Capture the cell that displays the provided text and extract its [x, y] central coordinate. 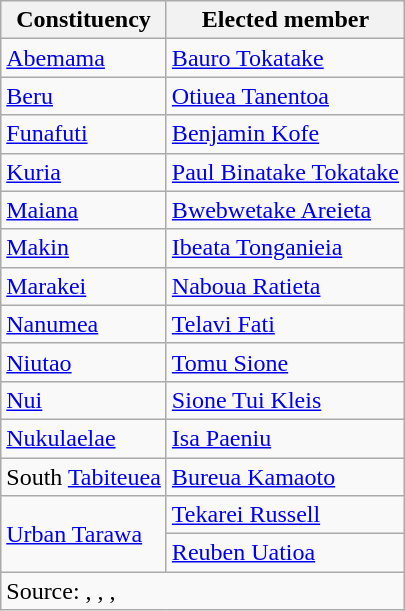
Makin [84, 248]
Tomu Sione [285, 362]
Bwebwetake Areieta [285, 210]
Nanumea [84, 324]
Niutao [84, 362]
Source: , , , [203, 591]
Naboua Ratieta [285, 286]
South Tabiteuea [84, 477]
Abemama [84, 58]
Urban Tarawa [84, 534]
Constituency [84, 20]
Sione Tui Kleis [285, 400]
Marakei [84, 286]
Nukulaelae [84, 438]
Bureua Kamaoto [285, 477]
Beru [84, 96]
Telavi Fati [285, 324]
Otiuea Tanentoa [285, 96]
Ibeata Tonganieia [285, 248]
Funafuti [84, 134]
Bauro Tokatake [285, 58]
Reuben Uatioa [285, 553]
Paul Binatake Tokatake [285, 172]
Isa Paeniu [285, 438]
Benjamin Kofe [285, 134]
Tekarei Russell [285, 515]
Nui [84, 400]
Maiana [84, 210]
Elected member [285, 20]
Kuria [84, 172]
